Output the [X, Y] coordinate of the center of the cell containing the given text.  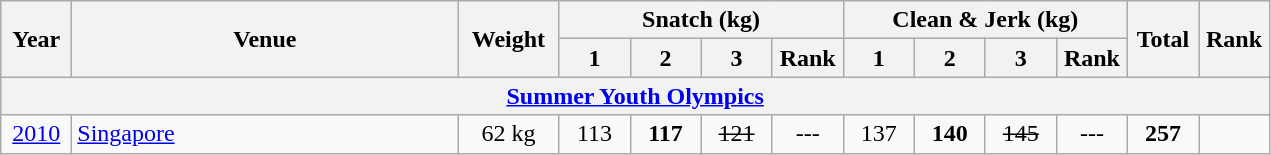
Weight [508, 39]
Venue [265, 39]
121 [736, 134]
Total [1162, 39]
Summer Youth Olympics [636, 96]
Singapore [265, 134]
113 [594, 134]
Clean & Jerk (kg) [985, 20]
2010 [36, 134]
145 [1020, 134]
Snatch (kg) [701, 20]
137 [878, 134]
117 [666, 134]
257 [1162, 134]
Year [36, 39]
62 kg [508, 134]
140 [950, 134]
